Search for the cell housing the specified text and yield its [X, Y] center coordinate. 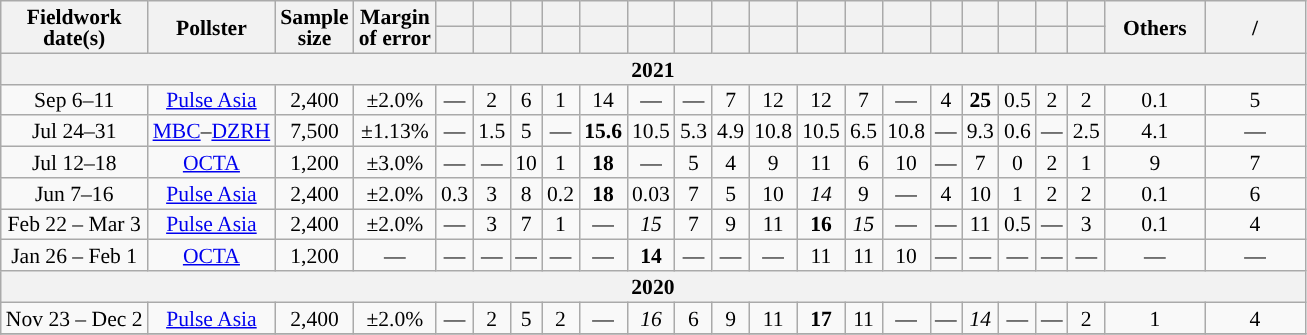
4.9 [730, 132]
0.03 [651, 194]
MBC–DZRH [212, 132]
8 [526, 194]
Marginof error [395, 27]
Feb 22 – Mar 3 [74, 224]
Jan 26 – Feb 1 [74, 256]
0.6 [1018, 132]
2021 [653, 68]
0.2 [560, 194]
4.1 [1155, 132]
7,500 [314, 132]
17 [821, 318]
Fieldworkdate(s) [74, 27]
5.3 [694, 132]
1.5 [492, 132]
±3.0% [395, 162]
Jul 24–31 [74, 132]
Nov 23 – Dec 2 [74, 318]
0 [1018, 162]
2020 [653, 286]
Samplesize [314, 27]
15.6 [603, 132]
9.3 [980, 132]
Jul 12–18 [74, 162]
Pollster [212, 27]
2.5 [1086, 132]
Jun 7–16 [74, 194]
0.3 [454, 194]
Others [1155, 27]
25 [980, 100]
/ [1255, 27]
6.5 [864, 132]
Sep 6–11 [74, 100]
±1.13% [395, 132]
